Return [X, Y] of the center of cell containing provided text 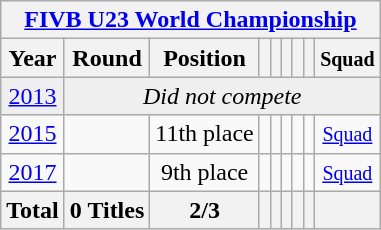
FIVB U23 World Championship [190, 20]
Round [107, 58]
2/3 [204, 210]
9th place [204, 172]
Total [33, 210]
2013 [33, 96]
Did not compete [222, 96]
Position [204, 58]
Year [33, 58]
0 Titles [107, 210]
2017 [33, 172]
2015 [33, 134]
11th place [204, 134]
